Identify which cell holds the provided text, then report its [x, y] central coordinate. 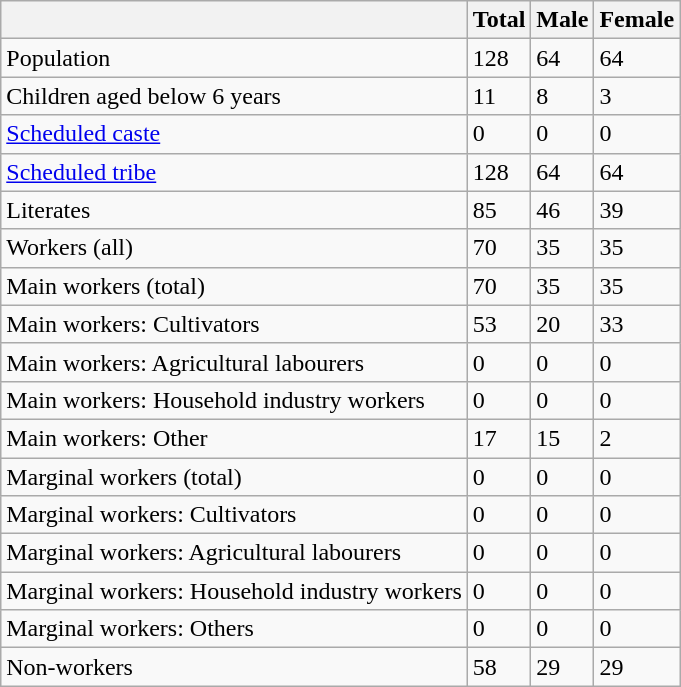
39 [637, 210]
Total [499, 20]
Marginal workers (total) [234, 477]
Marginal workers: Agricultural labourers [234, 553]
Literates [234, 210]
20 [562, 324]
Scheduled caste [234, 134]
Main workers: Agricultural labourers [234, 362]
Children aged below 6 years [234, 96]
15 [562, 438]
Female [637, 20]
Marginal workers: Others [234, 629]
8 [562, 96]
58 [499, 667]
Marginal workers: Cultivators [234, 515]
3 [637, 96]
17 [499, 438]
Main workers: Other [234, 438]
46 [562, 210]
Main workers: Household industry workers [234, 400]
Main workers: Cultivators [234, 324]
Workers (all) [234, 248]
Main workers (total) [234, 286]
11 [499, 96]
33 [637, 324]
85 [499, 210]
Marginal workers: Household industry workers [234, 591]
2 [637, 438]
Non-workers [234, 667]
Population [234, 58]
53 [499, 324]
Scheduled tribe [234, 172]
Male [562, 20]
